Provide the (x, y) coordinate of the cell's center where the given text is located.  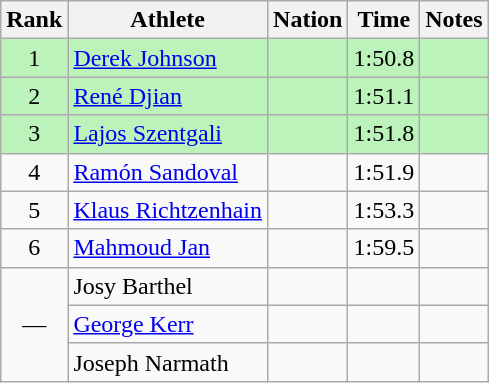
Joseph Narmath (168, 362)
Nation (308, 20)
Time (384, 20)
3 (34, 134)
4 (34, 172)
Notes (454, 20)
Mahmoud Jan (168, 248)
1:53.3 (384, 210)
1:51.9 (384, 172)
— (34, 324)
1:50.8 (384, 58)
George Kerr (168, 324)
1:59.5 (384, 248)
2 (34, 96)
Rank (34, 20)
1:51.8 (384, 134)
1 (34, 58)
6 (34, 248)
Lajos Szentgali (168, 134)
Athlete (168, 20)
Josy Barthel (168, 286)
René Djian (168, 96)
Ramón Sandoval (168, 172)
Klaus Richtzenhain (168, 210)
1:51.1 (384, 96)
Derek Johnson (168, 58)
5 (34, 210)
